Capture the cell that displays the provided text and extract its [x, y] central coordinate. 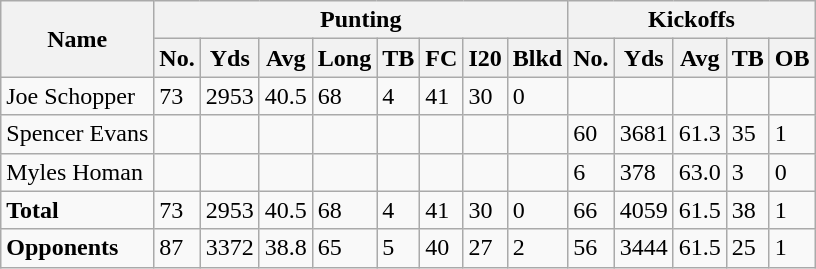
3 [748, 172]
3681 [644, 134]
Punting [361, 20]
38.8 [286, 248]
60 [591, 134]
3444 [644, 248]
4059 [644, 210]
Joe Schopper [78, 96]
Blkd [537, 58]
Spencer Evans [78, 134]
35 [748, 134]
65 [344, 248]
Total [78, 210]
56 [591, 248]
27 [485, 248]
2 [537, 248]
I20 [485, 58]
5 [398, 248]
Kickoffs [692, 20]
3372 [230, 248]
63.0 [700, 172]
25 [748, 248]
Long [344, 58]
OB [792, 58]
87 [177, 248]
38 [748, 210]
Name [78, 39]
378 [644, 172]
Opponents [78, 248]
6 [591, 172]
61.3 [700, 134]
66 [591, 210]
FC [442, 58]
40 [442, 248]
Myles Homan [78, 172]
